Locate the cell with the specified text and output its (x, y) center coordinate. 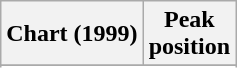
Chart (1999) (72, 34)
Peakposition (189, 34)
